Return the (X, Y) coordinate for the center point of the cell that contains the specified text.  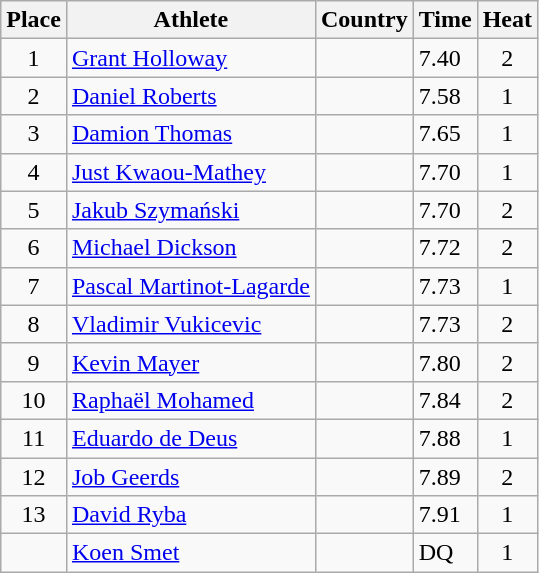
7.72 (445, 248)
Just Kwaou-Mathey (190, 172)
Raphaël Mohamed (190, 400)
5 (34, 210)
Grant Holloway (190, 58)
7.91 (445, 515)
Job Geerds (190, 477)
4 (34, 172)
3 (34, 134)
Eduardo de Deus (190, 438)
Michael Dickson (190, 248)
7.80 (445, 362)
11 (34, 438)
Koen Smet (190, 553)
12 (34, 477)
9 (34, 362)
7.89 (445, 477)
8 (34, 324)
Kevin Mayer (190, 362)
7.84 (445, 400)
7.88 (445, 438)
Pascal Martinot-Lagarde (190, 286)
6 (34, 248)
Athlete (190, 20)
DQ (445, 553)
Heat (507, 20)
7 (34, 286)
7.40 (445, 58)
Place (34, 20)
Damion Thomas (190, 134)
10 (34, 400)
Daniel Roberts (190, 96)
Jakub Szymański (190, 210)
7.65 (445, 134)
7.58 (445, 96)
David Ryba (190, 515)
Vladimir Vukicevic (190, 324)
13 (34, 515)
Time (445, 20)
Country (364, 20)
